Detect which cell encompasses the target text, then output its [x, y] center coordinate. 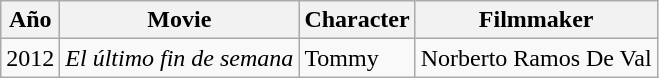
Tommy [357, 58]
Character [357, 20]
Año [30, 20]
Movie [180, 20]
Filmmaker [536, 20]
2012 [30, 58]
Norberto Ramos De Val [536, 58]
El último fin de semana [180, 58]
